Locate the cell with the specified text and output its [X, Y] center coordinate. 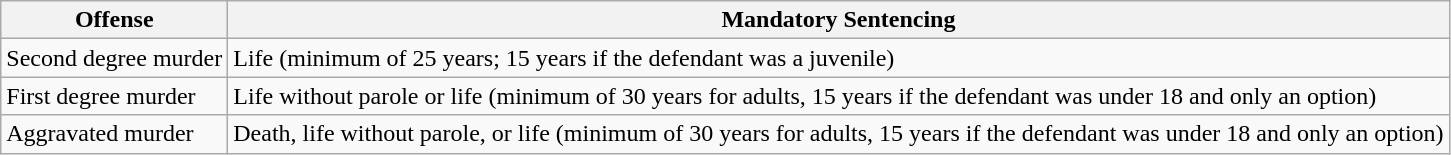
Death, life without parole, or life (minimum of 30 years for adults, 15 years if the defendant was under 18 and only an option) [838, 134]
First degree murder [114, 96]
Mandatory Sentencing [838, 20]
Life without parole or life (minimum of 30 years for adults, 15 years if the defendant was under 18 and only an option) [838, 96]
Aggravated murder [114, 134]
Life (minimum of 25 years; 15 years if the defendant was a juvenile) [838, 58]
Offense [114, 20]
Second degree murder [114, 58]
